Scan for the cell matching the given text and deliver its (x, y) coordinate at center. 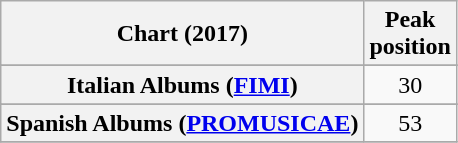
Peak position (410, 34)
Italian Albums (FIMI) (182, 85)
Chart (2017) (182, 34)
Spanish Albums (PROMUSICAE) (182, 123)
53 (410, 123)
30 (410, 85)
